Determine the (X, Y) coordinate at the center of the cell enclosing the given text.  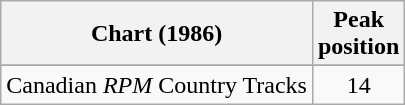
14 (358, 85)
Canadian RPM Country Tracks (157, 85)
Peakposition (358, 34)
Chart (1986) (157, 34)
